Return [x, y] of the center of cell containing provided text 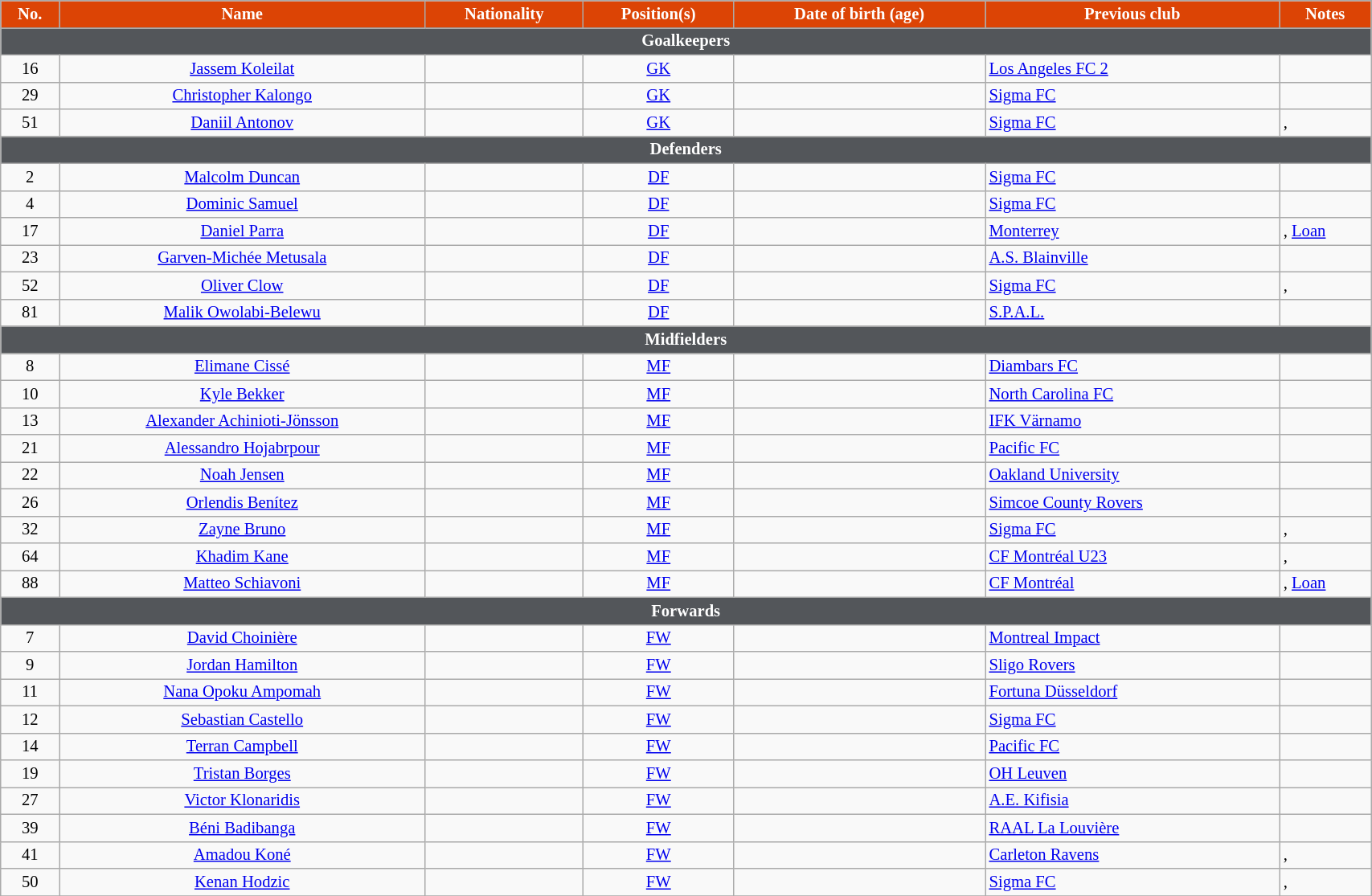
11 [31, 692]
Matteo Schiavoni [243, 583]
52 [31, 285]
Simcoe County Rovers [1132, 502]
Kenan Hodzic [243, 882]
Alessandro Hojabrpour [243, 448]
A.E. Kifisia [1132, 800]
Tristan Borges [243, 774]
Notes [1325, 14]
IFK Värnamo [1132, 421]
Date of birth (age) [860, 14]
29 [31, 96]
S.P.A.L. [1132, 313]
Noah Jensen [243, 475]
Orlendis Benítez [243, 502]
7 [31, 638]
26 [31, 502]
Khadim Kane [243, 557]
Malcolm Duncan [243, 177]
Béni Badibanga [243, 828]
39 [31, 828]
Nationality [505, 14]
Jordan Hamilton [243, 665]
Daniel Parra [243, 231]
8 [31, 366]
Nana Opoku Ampomah [243, 692]
14 [31, 747]
Sligo Rovers [1132, 665]
50 [31, 882]
Fortuna Düsseldorf [1132, 692]
Los Angeles FC 2 [1132, 68]
22 [31, 475]
North Carolina FC [1132, 394]
13 [31, 421]
21 [31, 448]
Christopher Kalongo [243, 96]
Alexander Achinioti-Jönsson [243, 421]
Amadou Koné [243, 855]
Terran Campbell [243, 747]
Garven-Michée Metusala [243, 258]
Goalkeepers [686, 41]
Sebastian Castello [243, 719]
A.S. Blainville [1132, 258]
Elimane Cissé [243, 366]
19 [31, 774]
81 [31, 313]
41 [31, 855]
David Choinière [243, 638]
12 [31, 719]
51 [31, 123]
Forwards [686, 611]
88 [31, 583]
Midfielders [686, 340]
Monterrey [1132, 231]
16 [31, 68]
RAAL La Louvière [1132, 828]
Kyle Bekker [243, 394]
Oakland University [1132, 475]
Dominic Samuel [243, 204]
OH Leuven [1132, 774]
No. [31, 14]
Daniil Antonov [243, 123]
2 [31, 177]
9 [31, 665]
23 [31, 258]
27 [31, 800]
CF Montréal [1132, 583]
Montreal Impact [1132, 638]
Carleton Ravens [1132, 855]
Defenders [686, 149]
17 [31, 231]
Zayne Bruno [243, 530]
64 [31, 557]
Oliver Clow [243, 285]
10 [31, 394]
Previous club [1132, 14]
Jassem Koleilat [243, 68]
Malik Owolabi-Belewu [243, 313]
Name [243, 14]
Position(s) [659, 14]
CF Montréal U23 [1132, 557]
Diambars FC [1132, 366]
Victor Klonaridis [243, 800]
4 [31, 204]
32 [31, 530]
